Scan for the cell matching the given text and deliver its [x, y] coordinate at center. 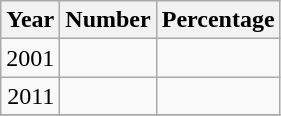
2011 [30, 96]
Percentage [218, 20]
Number [108, 20]
Year [30, 20]
2001 [30, 58]
